Provide the [x, y] coordinate of the cell's center where the given text is located.  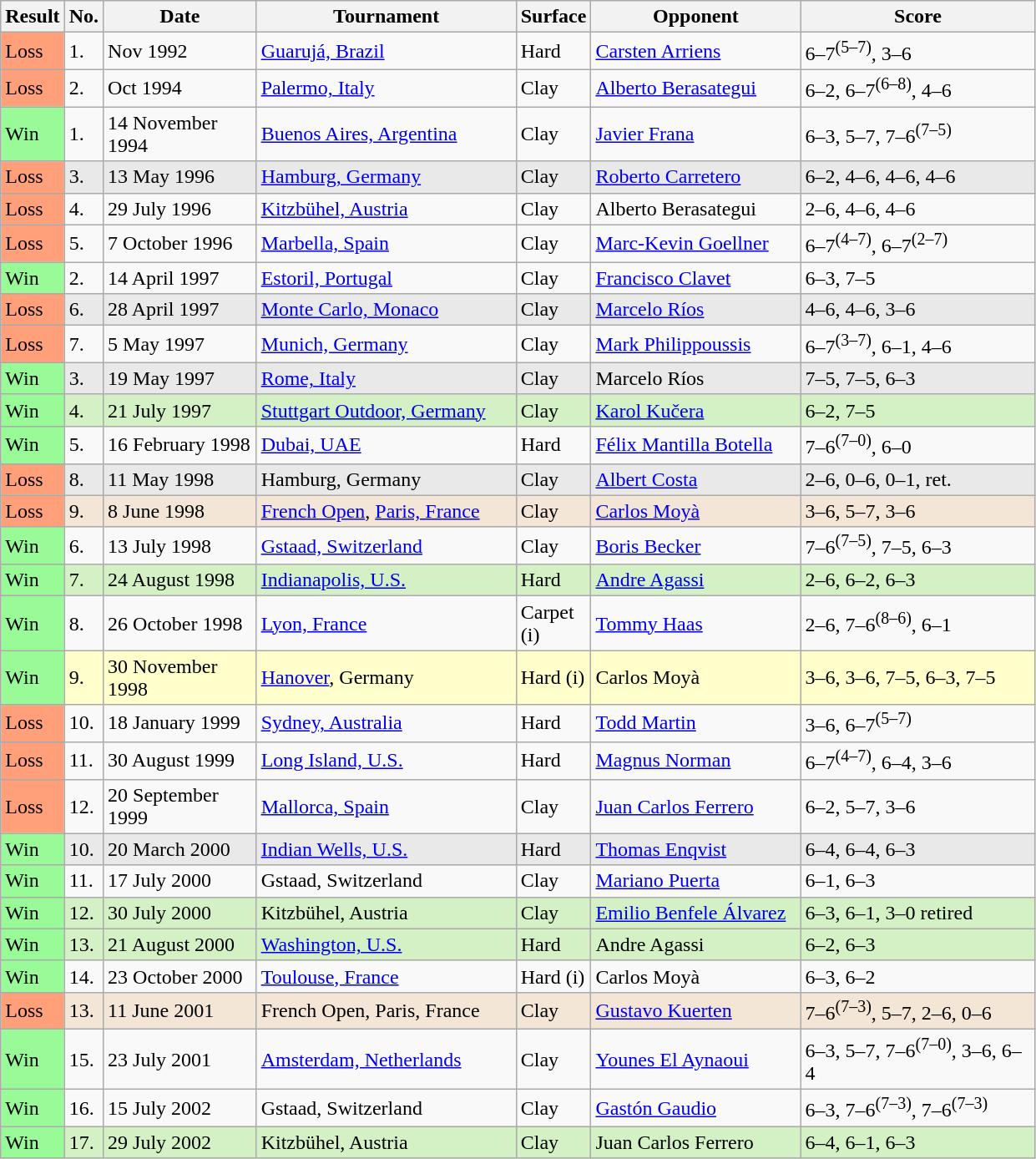
Magnus Norman [696, 760]
6–3, 7–5 [918, 278]
29 July 1996 [180, 209]
5 May 1997 [180, 344]
Mariano Puerta [696, 881]
7–6(7–3), 5–7, 2–6, 0–6 [918, 1010]
6–3, 6–2 [918, 976]
21 July 1997 [180, 410]
20 March 2000 [180, 849]
Francisco Clavet [696, 278]
Nov 1992 [180, 52]
24 August 1998 [180, 580]
30 November 1998 [180, 678]
8 June 1998 [180, 511]
15. [83, 1060]
Palermo, Italy [386, 89]
3–6, 3–6, 7–5, 6–3, 7–5 [918, 678]
Mark Philippoussis [696, 344]
Karol Kučera [696, 410]
Opponent [696, 17]
Buenos Aires, Argentina [386, 134]
Younes El Aynaoui [696, 1060]
Lyon, France [386, 623]
Score [918, 17]
6–4, 6–4, 6–3 [918, 849]
18 January 1999 [180, 723]
Mallorca, Spain [386, 807]
11 June 2001 [180, 1010]
Long Island, U.S. [386, 760]
30 August 1999 [180, 760]
Gustavo Kuerten [696, 1010]
Washington, U.S. [386, 944]
13 May 1996 [180, 177]
6–2, 6–3 [918, 944]
6–3, 7–6(7–3), 7–6(7–3) [918, 1107]
28 April 1997 [180, 310]
11 May 1998 [180, 479]
Toulouse, France [386, 976]
Emilio Benfele Álvarez [696, 913]
17 July 2000 [180, 881]
Félix Mantilla Botella [696, 444]
6–7(4–7), 6–4, 3–6 [918, 760]
2–6, 6–2, 6–3 [918, 580]
Carpet (i) [553, 623]
2–6, 4–6, 4–6 [918, 209]
Albert Costa [696, 479]
Tournament [386, 17]
Tommy Haas [696, 623]
6–4, 6–1, 6–3 [918, 1142]
Boris Becker [696, 546]
Date [180, 17]
Sydney, Australia [386, 723]
Surface [553, 17]
6–3, 5–7, 7–6(7–5) [918, 134]
3–6, 6–7(5–7) [918, 723]
23 October 2000 [180, 976]
Result [33, 17]
Roberto Carretero [696, 177]
2–6, 0–6, 0–1, ret. [918, 479]
Gastón Gaudio [696, 1107]
Oct 1994 [180, 89]
14 November 1994 [180, 134]
Javier Frana [696, 134]
2–6, 7–6(8–6), 6–1 [918, 623]
30 July 2000 [180, 913]
23 July 2001 [180, 1060]
Estoril, Portugal [386, 278]
20 September 1999 [180, 807]
16 February 1998 [180, 444]
7 October 1996 [180, 244]
6–7(4–7), 6–7(2–7) [918, 244]
6–2, 6–7(6–8), 4–6 [918, 89]
Stuttgart Outdoor, Germany [386, 410]
16. [83, 1107]
6–7(5–7), 3–6 [918, 52]
6–3, 5–7, 7–6(7–0), 3–6, 6–4 [918, 1060]
4–6, 4–6, 3–6 [918, 310]
7–5, 7–5, 6–3 [918, 378]
26 October 1998 [180, 623]
17. [83, 1142]
Carsten Arriens [696, 52]
Hanover, Germany [386, 678]
13 July 1998 [180, 546]
6–2, 5–7, 3–6 [918, 807]
Amsterdam, Netherlands [386, 1060]
Rome, Italy [386, 378]
Marbella, Spain [386, 244]
Munich, Germany [386, 344]
6–1, 6–3 [918, 881]
19 May 1997 [180, 378]
Thomas Enqvist [696, 849]
29 July 2002 [180, 1142]
Marc-Kevin Goellner [696, 244]
14. [83, 976]
3–6, 5–7, 3–6 [918, 511]
6–3, 6–1, 3–0 retired [918, 913]
Monte Carlo, Monaco [386, 310]
7–6(7–5), 7–5, 6–3 [918, 546]
14 April 1997 [180, 278]
6–7(3–7), 6–1, 4–6 [918, 344]
Indianapolis, U.S. [386, 580]
15 July 2002 [180, 1107]
Guarujá, Brazil [386, 52]
6–2, 4–6, 4–6, 4–6 [918, 177]
7–6(7–0), 6–0 [918, 444]
21 August 2000 [180, 944]
Indian Wells, U.S. [386, 849]
6–2, 7–5 [918, 410]
Dubai, UAE [386, 444]
No. [83, 17]
Todd Martin [696, 723]
